Return (x, y) of the center of cell containing provided text 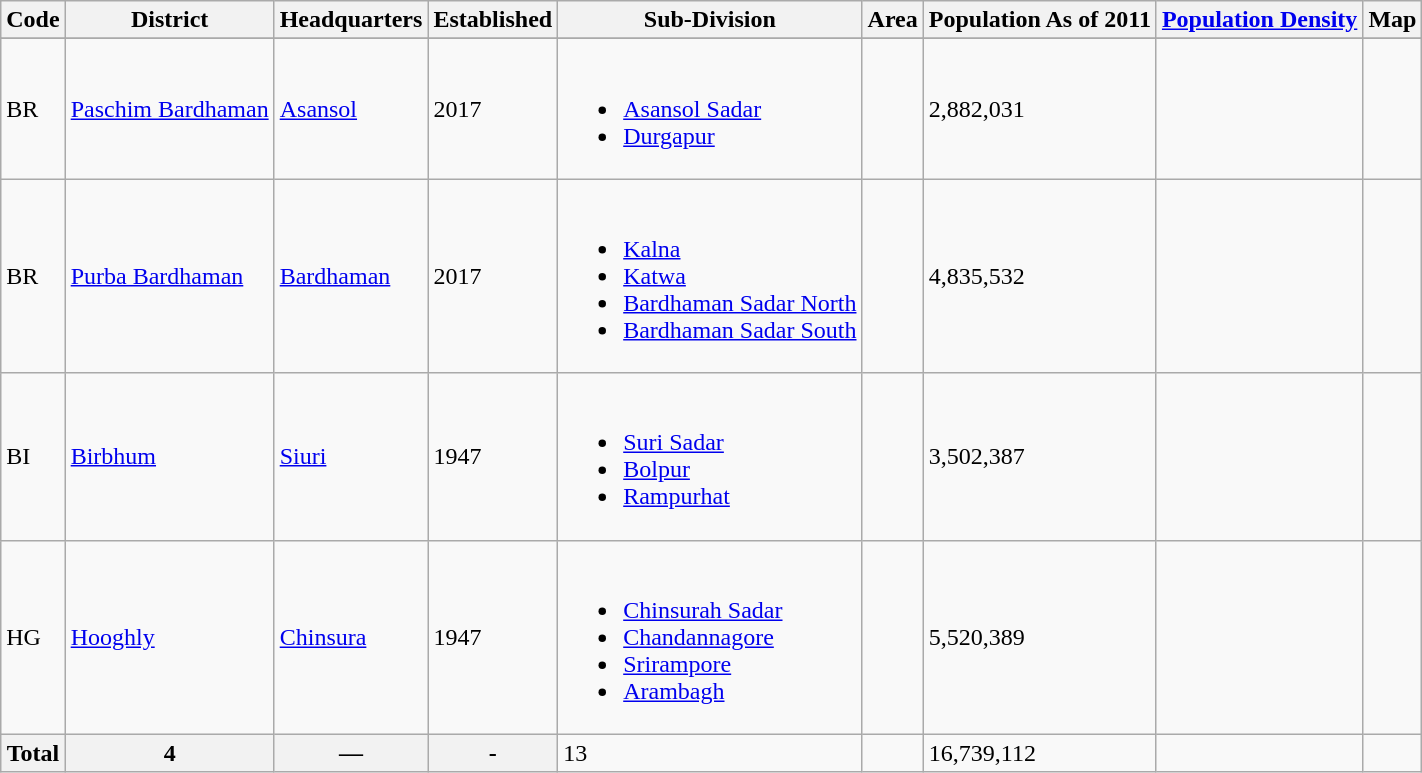
Birbhum (170, 456)
Asansol (351, 109)
4 (170, 753)
Suri SadarBolpurRampurhat (710, 456)
Chinsurah SadarChandannagoreSriramporeArambagh (710, 637)
Chinsura (351, 637)
Area (892, 20)
HG (33, 637)
Siuri (351, 456)
— (351, 753)
Bardhaman (351, 276)
- (493, 753)
Sub-Division (710, 20)
3,502,387 (1040, 456)
District (170, 20)
KalnaKatwaBardhaman Sadar NorthBardhaman Sadar South (710, 276)
Map (1392, 20)
2,882,031 (1040, 109)
Established (493, 20)
Code (33, 20)
Hooghly (170, 637)
16,739,112 (1040, 753)
Headquarters (351, 20)
13 (710, 753)
Paschim Bardhaman (170, 109)
BI (33, 456)
Purba Bardhaman (170, 276)
4,835,532 (1040, 276)
Asansol SadarDurgapur (710, 109)
Population Density (1259, 20)
5,520,389 (1040, 637)
Total (33, 753)
Population As of 2011 (1040, 20)
